Return the [x, y] coordinate for the center point of the cell that contains the specified text.  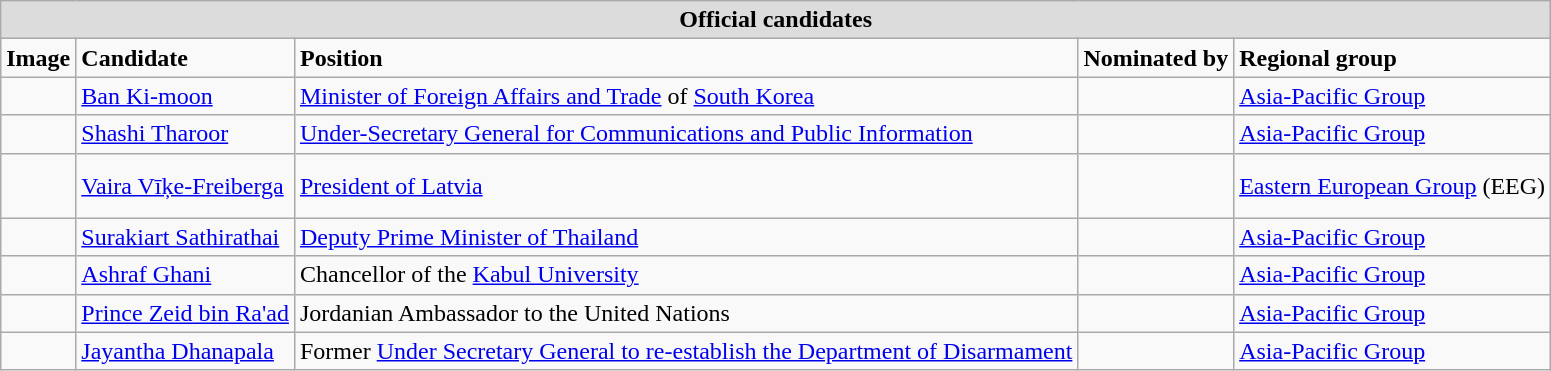
Official candidates [776, 20]
Former Under Secretary General to re-establish the Department of Disarmament [686, 351]
Ashraf Ghani [186, 275]
Eastern European Group (EEG) [1392, 186]
Candidate [186, 58]
Nominated by [1156, 58]
Prince Zeid bin Ra'ad [186, 313]
Jayantha Dhanapala [186, 351]
Ban Ki-moon [186, 96]
Position [686, 58]
Shashi Tharoor [186, 134]
President of Latvia [686, 186]
Jordanian Ambassador to the United Nations [686, 313]
Under-Secretary General for Communications and Public Information [686, 134]
Vaira Vīķe-Freiberga [186, 186]
Image [38, 58]
Deputy Prime Minister of Thailand [686, 237]
Minister of Foreign Affairs and Trade of South Korea [686, 96]
Regional group [1392, 58]
Surakiart Sathirathai [186, 237]
Chancellor of the Kabul University [686, 275]
